Identify which cell holds the provided text, then report its [X, Y] central coordinate. 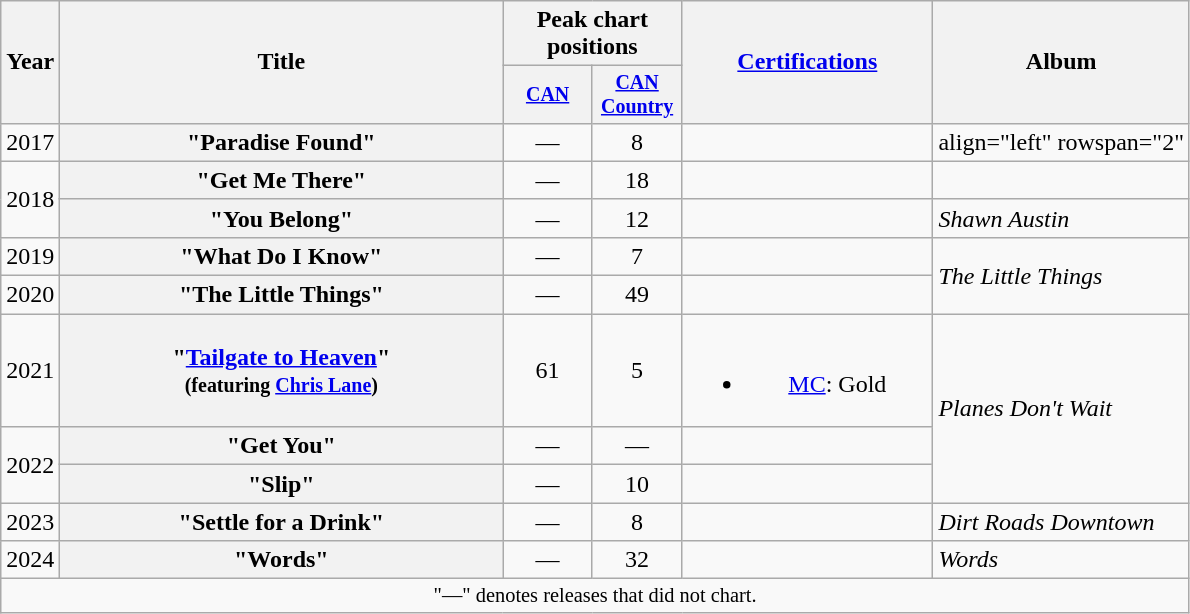
2022 [30, 465]
Shawn Austin [1062, 218]
49 [636, 295]
Dirt Roads Downtown [1062, 522]
Album [1062, 62]
CAN Country [636, 94]
2019 [30, 256]
Title [282, 62]
2023 [30, 522]
2018 [30, 199]
The Little Things [1062, 275]
MC: Gold [808, 370]
Planes Don't Wait [1062, 408]
2024 [30, 560]
Certifications [808, 62]
12 [636, 218]
2021 [30, 370]
"—" denotes releases that did not chart. [596, 596]
Year [30, 62]
"Tailgate to Heaven"(featuring Chris Lane) [282, 370]
18 [636, 180]
32 [636, 560]
"You Belong" [282, 218]
10 [636, 484]
2020 [30, 295]
Words [1062, 560]
"Get Me There" [282, 180]
"Slip" [282, 484]
"Settle for a Drink" [282, 522]
align="left" rowspan="2" [1062, 142]
"Get You" [282, 446]
"The Little Things" [282, 295]
"Words" [282, 560]
"Paradise Found" [282, 142]
CAN [548, 94]
Peak chart positions [592, 34]
7 [636, 256]
"What Do I Know" [282, 256]
5 [636, 370]
61 [548, 370]
2017 [30, 142]
